Pinpoint the cell where the given text exists, returning its (X, Y) midpoint coordinate. 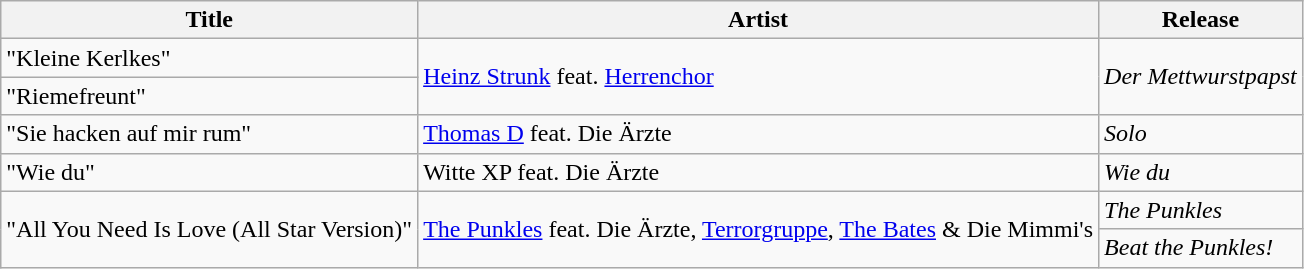
Beat the Punkles! (1201, 248)
"All You Need Is Love (All Star Version)" (210, 229)
"Kleine Kerlkes" (210, 58)
Title (210, 20)
Wie du (1201, 172)
Heinz Strunk feat. Herrenchor (758, 77)
"Sie hacken auf mir rum" (210, 134)
Der Mettwurstpapst (1201, 77)
The Punkles feat. Die Ärzte, Terrorgruppe, The Bates & Die Mimmi's (758, 229)
Witte XP feat. Die Ärzte (758, 172)
Solo (1201, 134)
Thomas D feat. Die Ärzte (758, 134)
The Punkles (1201, 210)
"Wie du" (210, 172)
Release (1201, 20)
Artist (758, 20)
"Riemefreunt" (210, 96)
